Scan for the cell matching the given text and deliver its [x, y] coordinate at center. 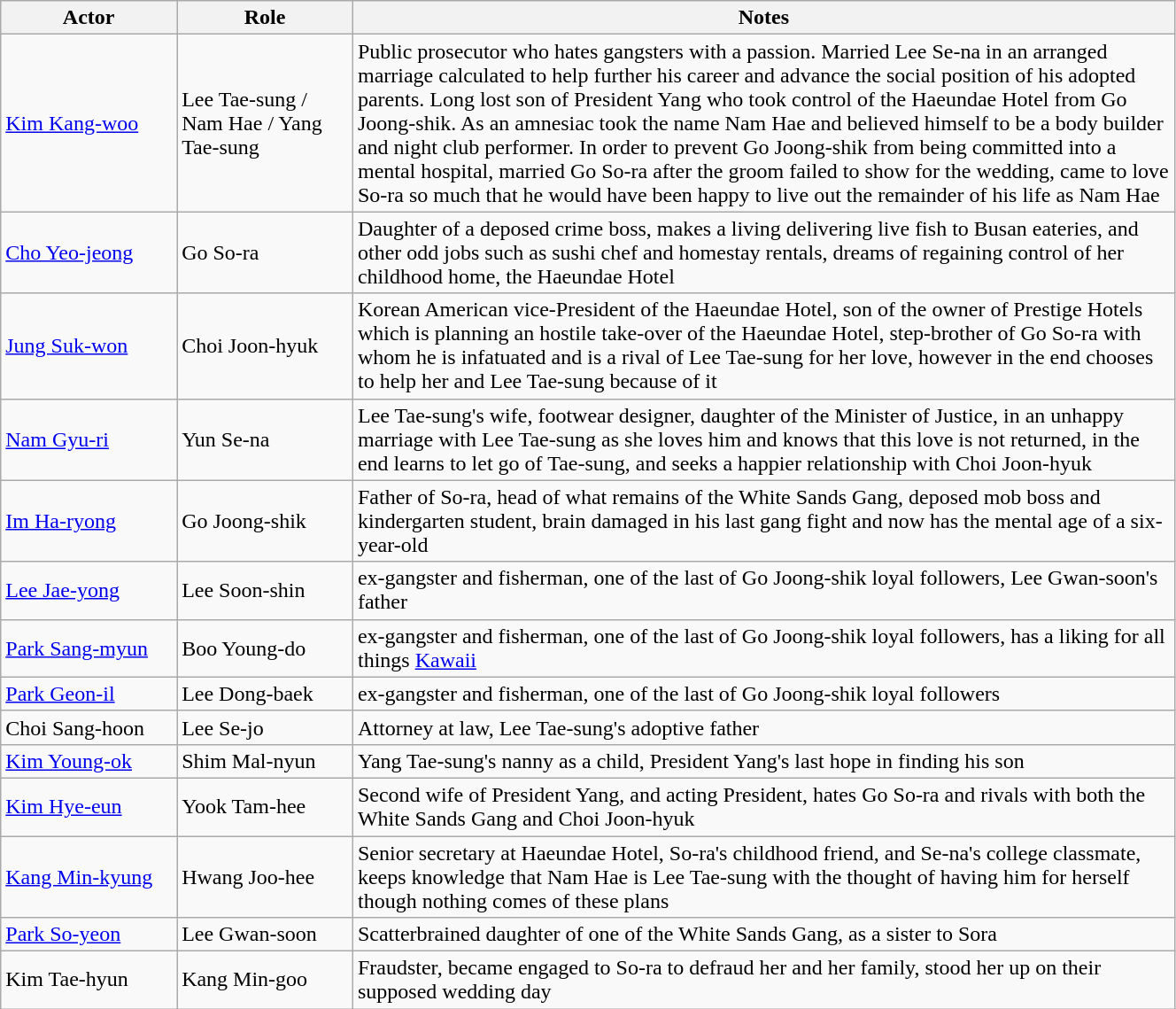
ex-gangster and fisherman, one of the last of Go Joong-shik loyal followers, has a liking for all things Kawaii [763, 648]
Yun Se-na [266, 439]
Lee Tae-sung / Nam Hae / Yang Tae-sung [266, 123]
Second wife of President Yang, and acting President, hates Go So-ra and rivals with both the White Sands Gang and Choi Joon-hyuk [763, 806]
Attorney at law, Lee Tae-sung's adoptive father [763, 727]
Kim Tae-hyun [89, 980]
Nam Gyu-ri [89, 439]
Cho Yeo-jeong [89, 252]
Lee Gwan-soon [266, 935]
Notes [763, 18]
Kim Kang-woo [89, 123]
ex-gangster and fisherman, one of the last of Go Joong-shik loyal followers, Lee Gwan-soon's father [763, 590]
Lee Dong-baek [266, 694]
Kim Hye-eun [89, 806]
Park Sang-myun [89, 648]
Go So-ra [266, 252]
Go Joong-shik [266, 521]
Boo Young-do [266, 648]
Choi Sang-hoon [89, 727]
Fraudster, became engaged to So-ra to defraud her and her family, stood her up on their supposed wedding day [763, 980]
Yang Tae-sung's nanny as a child, President Yang's last hope in finding his son [763, 761]
Actor [89, 18]
Im Ha-ryong [89, 521]
Park Geon-il [89, 694]
Kim Young-ok [89, 761]
ex-gangster and fisherman, one of the last of Go Joong-shik loyal followers [763, 694]
Lee Jae-yong [89, 590]
Park So-yeon [89, 935]
Shim Mal-nyun [266, 761]
Kang Min-kyung [89, 877]
Lee Soon-shin [266, 590]
Scatterbrained daughter of one of the White Sands Gang, as a sister to Sora [763, 935]
Choi Joon-hyuk [266, 345]
Lee Se-jo [266, 727]
Jung Suk-won [89, 345]
Role [266, 18]
Hwang Joo-hee [266, 877]
Yook Tam-hee [266, 806]
Kang Min-goo [266, 980]
